Extract the (x, y) coordinate from the center of the cell holding the provided text.  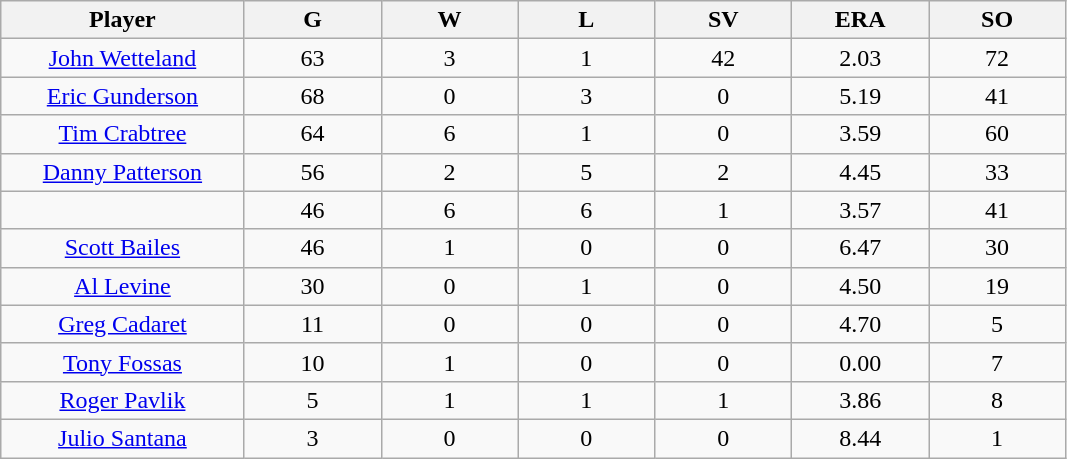
4.45 (860, 172)
0.00 (860, 362)
Al Levine (122, 286)
Tony Fossas (122, 362)
3.57 (860, 210)
SO (998, 20)
64 (312, 134)
19 (998, 286)
33 (998, 172)
Player (122, 20)
8 (998, 400)
3.86 (860, 400)
L (586, 20)
W (450, 20)
Danny Patterson (122, 172)
56 (312, 172)
Scott Bailes (122, 248)
7 (998, 362)
68 (312, 96)
John Wetteland (122, 58)
4.50 (860, 286)
8.44 (860, 438)
G (312, 20)
5.19 (860, 96)
42 (724, 58)
2.03 (860, 58)
Greg Cadaret (122, 324)
11 (312, 324)
63 (312, 58)
Roger Pavlik (122, 400)
10 (312, 362)
72 (998, 58)
ERA (860, 20)
6.47 (860, 248)
SV (724, 20)
Eric Gunderson (122, 96)
60 (998, 134)
Julio Santana (122, 438)
Tim Crabtree (122, 134)
3.59 (860, 134)
4.70 (860, 324)
